For the text-containing cell, return its midpoint in (X, Y) coordinate format. 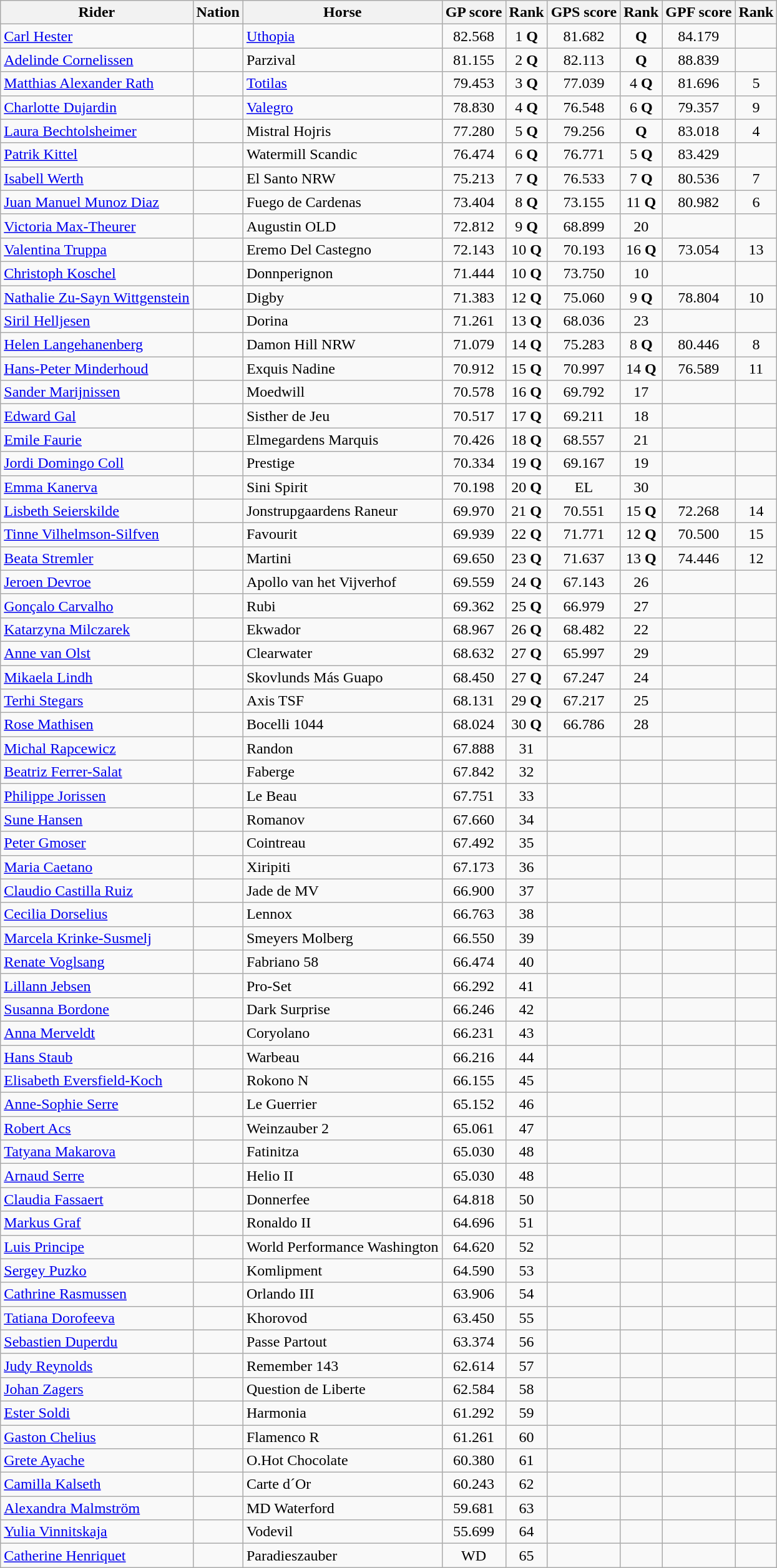
Tatiana Dorofeeva (97, 1318)
27 (642, 606)
El Santo NRW (342, 178)
73.155 (584, 202)
67.492 (474, 843)
72.143 (474, 249)
Fuego de Cardenas (342, 202)
Peter Gmoser (97, 843)
Randon (342, 748)
Laura Bechtolsheimer (97, 131)
25 Q (527, 606)
39 (527, 938)
64 (527, 1532)
71.637 (584, 558)
65 (527, 1556)
62 (527, 1484)
Sune Hansen (97, 820)
O.Hot Chocolate (342, 1461)
83.429 (699, 155)
17 (642, 392)
1 Q (527, 36)
66.900 (474, 891)
Grete Ayache (97, 1461)
GP score (474, 12)
28 (642, 725)
70.198 (474, 487)
Damon Hill NRW (342, 345)
Carl Hester (97, 36)
72.812 (474, 226)
62.584 (474, 1389)
66.763 (474, 914)
Rose Mathisen (97, 725)
Valentina Truppa (97, 249)
24 Q (527, 582)
Eremo Del Castegno (342, 249)
41 (527, 985)
88.839 (699, 60)
69.939 (474, 535)
Le Guerrier (342, 1105)
Lennox (342, 914)
69.970 (474, 511)
Claudio Castilla Ruiz (97, 891)
6 (756, 202)
Renate Voglsang (97, 962)
Camilla Kalseth (97, 1484)
Cecilia Dorselius (97, 914)
11 (756, 369)
82.113 (584, 60)
Katarzyna Milczarek (97, 629)
61 (527, 1461)
50 (527, 1199)
21 Q (527, 511)
Bocelli 1044 (342, 725)
Moedwill (342, 392)
53 (527, 1270)
Uthopia (342, 36)
Ester Soldi (97, 1413)
36 (527, 867)
Jonstrupgaardens Raneur (342, 511)
73.404 (474, 202)
Fabriano 58 (342, 962)
59.681 (474, 1508)
Carte d´Or (342, 1484)
Helio II (342, 1176)
68.557 (584, 440)
69.792 (584, 392)
76.548 (584, 107)
Luis Principe (97, 1247)
55 (527, 1318)
20 Q (527, 487)
Michal Rapcewicz (97, 748)
Yulia Vinnitskaja (97, 1532)
Watermill Scandic (342, 155)
62.614 (474, 1365)
Fatinitza (342, 1152)
64.818 (474, 1199)
78.804 (699, 298)
58 (527, 1389)
Juan Manuel Munoz Diaz (97, 202)
78.830 (474, 107)
67.247 (584, 677)
2 Q (527, 60)
Pro-Set (342, 985)
67.173 (474, 867)
42 (527, 1009)
70.551 (584, 511)
32 (527, 772)
8 (756, 345)
Ekwador (342, 629)
Exquis Nadine (342, 369)
Donnerfee (342, 1199)
Flamenco R (342, 1436)
70.578 (474, 392)
Coryolano (342, 1033)
26 (642, 582)
29 (642, 653)
22 (642, 629)
Emile Faurie (97, 440)
Maria Caetano (97, 867)
Helen Langehanenberg (97, 345)
54 (527, 1294)
68.967 (474, 629)
Xiripiti (342, 867)
Charlotte Dujardin (97, 107)
74.446 (699, 558)
70.912 (474, 369)
Cathrine Rasmussen (97, 1294)
18 Q (527, 440)
Anna Merveldt (97, 1033)
Beata Stremler (97, 558)
Valegro (342, 107)
Emma Kanerva (97, 487)
66.550 (474, 938)
Mikaela Lindh (97, 677)
67.751 (474, 796)
Markus Graf (97, 1223)
30 (642, 487)
68.024 (474, 725)
Weinzauber 2 (342, 1128)
Marcela Krinke-Susmelj (97, 938)
71.261 (474, 321)
Apollo van het Vijverhof (342, 582)
Nathalie Zu-Sayn Wittgenstein (97, 298)
Beatriz Ferrer-Salat (97, 772)
Rubi (342, 606)
Axis TSF (342, 701)
Romanov (342, 820)
63 (527, 1508)
Edward Gal (97, 416)
68.482 (584, 629)
38 (527, 914)
Dark Surprise (342, 1009)
Lillann Jebsen (97, 985)
69.211 (584, 416)
Robert Acs (97, 1128)
Arnaud Serre (97, 1176)
45 (527, 1081)
Parzival (342, 60)
3 Q (527, 84)
60.380 (474, 1461)
Claudia Fassaert (97, 1199)
76.533 (584, 178)
22 Q (527, 535)
15 (756, 535)
7 (756, 178)
21 (642, 440)
66.474 (474, 962)
80.536 (699, 178)
55.699 (474, 1532)
75.213 (474, 178)
Le Beau (342, 796)
Tatyana Makarova (97, 1152)
64.696 (474, 1223)
Catherine Henriquet (97, 1556)
Jeroen Devroe (97, 582)
73.054 (699, 249)
66.246 (474, 1009)
69.650 (474, 558)
70.334 (474, 463)
67.217 (584, 701)
76.771 (584, 155)
Paradieszauber (342, 1556)
Totilas (342, 84)
71.444 (474, 273)
Harmonia (342, 1413)
19 (642, 463)
80.982 (699, 202)
Smeyers Molberg (342, 938)
63.374 (474, 1342)
68.899 (584, 226)
Orlando III (342, 1294)
13 (756, 249)
30 Q (527, 725)
61.292 (474, 1413)
Elisabeth Eversfield-Koch (97, 1081)
44 (527, 1057)
66.155 (474, 1081)
70.426 (474, 440)
77.280 (474, 131)
11 Q (642, 202)
5 (756, 84)
34 (527, 820)
68.450 (474, 677)
Philippe Jorissen (97, 796)
37 (527, 891)
65.061 (474, 1128)
GPS score (584, 12)
Gaston Chelius (97, 1436)
Martini (342, 558)
Christoph Koschel (97, 273)
Judy Reynolds (97, 1365)
64.620 (474, 1247)
76.589 (699, 369)
Skovlunds Más Guapo (342, 677)
77.039 (584, 84)
Siril Helljesen (97, 321)
71.383 (474, 298)
56 (527, 1342)
Matthias Alexander Rath (97, 84)
81.682 (584, 36)
12 (756, 558)
Alexandra Malmström (97, 1508)
Sebastien Duperdu (97, 1342)
Augustin OLD (342, 226)
17 Q (527, 416)
9 (756, 107)
65.152 (474, 1105)
81.155 (474, 60)
24 (642, 677)
Sini Spirit (342, 487)
25 (642, 701)
67.842 (474, 772)
18 (642, 416)
Tinne Vilhelmson-Silfven (97, 535)
Prestige (342, 463)
Khorovod (342, 1318)
Vodevil (342, 1532)
Rider (97, 12)
Patrik Kittel (97, 155)
Isabell Werth (97, 178)
Ronaldo II (342, 1223)
81.696 (699, 84)
Faberge (342, 772)
Jordi Domingo Coll (97, 463)
World Performance Washington (342, 1247)
66.786 (584, 725)
4 (756, 131)
Rokono N (342, 1081)
66.292 (474, 985)
80.446 (699, 345)
Jade de MV (342, 891)
31 (527, 748)
75.283 (584, 345)
51 (527, 1223)
Remember 143 (342, 1365)
Sergey Puzko (97, 1270)
Komlipment (342, 1270)
52 (527, 1247)
Donnperignon (342, 273)
GPF score (699, 12)
79.256 (584, 131)
Sander Marijnissen (97, 392)
66.231 (474, 1033)
23 Q (527, 558)
35 (527, 843)
14 (756, 511)
43 (527, 1033)
Gonçalo Carvalho (97, 606)
70.193 (584, 249)
Dorina (342, 321)
Favourit (342, 535)
76.474 (474, 155)
70.517 (474, 416)
79.453 (474, 84)
Elmegardens Marquis (342, 440)
WD (474, 1556)
Mistral Hojris (342, 131)
69.559 (474, 582)
60 (527, 1436)
EL (584, 487)
65.997 (584, 653)
64.590 (474, 1270)
63.450 (474, 1318)
Terhi Stegars (97, 701)
Digby (342, 298)
60.243 (474, 1484)
59 (527, 1413)
26 Q (527, 629)
Passe Partout (342, 1342)
71.079 (474, 345)
69.362 (474, 606)
71.771 (584, 535)
Hans-Peter Minderhoud (97, 369)
Horse (342, 12)
72.268 (699, 511)
67.888 (474, 748)
Adelinde Cornelissen (97, 60)
19 Q (527, 463)
61.261 (474, 1436)
68.632 (474, 653)
67.660 (474, 820)
73.750 (584, 273)
83.018 (699, 131)
70.997 (584, 369)
Clearwater (342, 653)
Question de Liberte (342, 1389)
46 (527, 1105)
Johan Zagers (97, 1389)
Victoria Max-Theurer (97, 226)
Anne van Olst (97, 653)
MD Waterford (342, 1508)
57 (527, 1365)
Cointreau (342, 843)
82.568 (474, 36)
Anne-Sophie Serre (97, 1105)
75.060 (584, 298)
68.131 (474, 701)
69.167 (584, 463)
Sisther de Jeu (342, 416)
40 (527, 962)
68.036 (584, 321)
Hans Staub (97, 1057)
Warbeau (342, 1057)
66.216 (474, 1057)
66.979 (584, 606)
67.143 (584, 582)
63.906 (474, 1294)
Nation (218, 12)
33 (527, 796)
47 (527, 1128)
20 (642, 226)
79.357 (699, 107)
84.179 (699, 36)
70.500 (699, 535)
29 Q (527, 701)
Lisbeth Seierskilde (97, 511)
Susanna Bordone (97, 1009)
23 (642, 321)
